For the text-containing cell, return its midpoint in [X, Y] coordinate format. 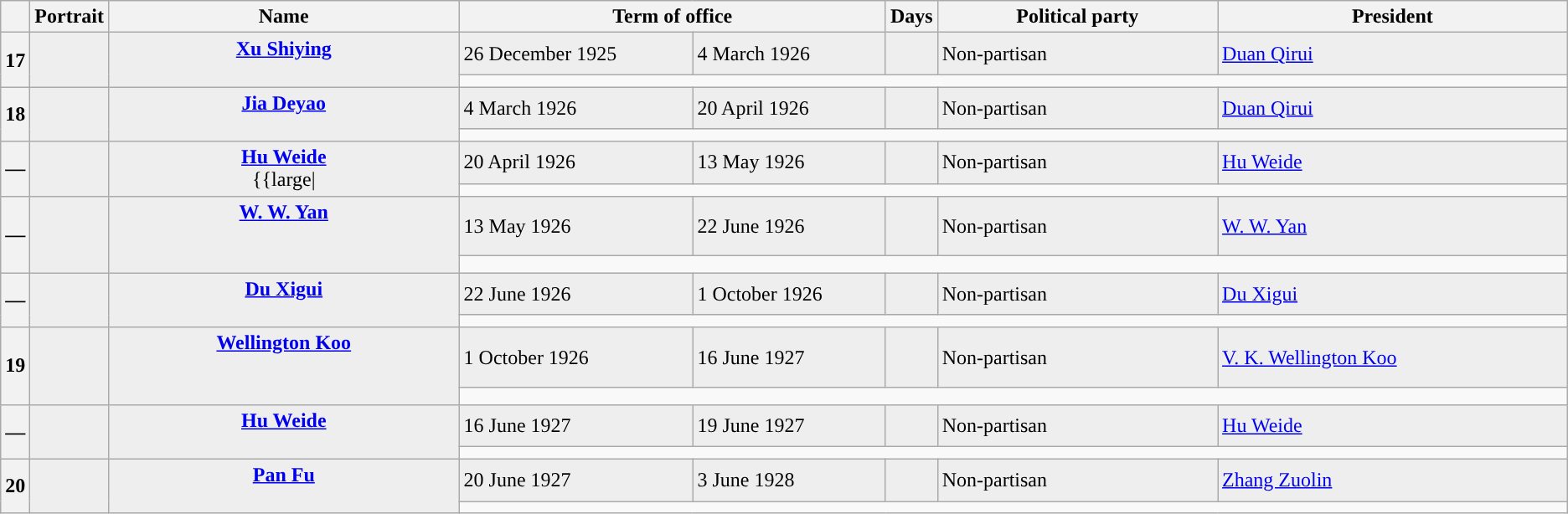
26 December 1925 [576, 54]
Wellington Koo [283, 366]
18 [15, 114]
Portrait [70, 17]
Term of office [672, 17]
Hu Weide{{large| [283, 169]
Political party [1077, 17]
20 June 1927 [576, 480]
19 June 1927 [789, 425]
19 [15, 366]
Jia Deyao [283, 114]
V. K. Wellington Koo [1393, 357]
Name [283, 17]
Zhang Zuolin [1393, 480]
Days [911, 17]
Pan Fu [283, 486]
Xu Shiying [283, 60]
3 June 1928 [789, 480]
20 [15, 486]
President [1393, 17]
17 [15, 60]
